Return the [X, Y] coordinate for the center point of the cell that contains the specified text.  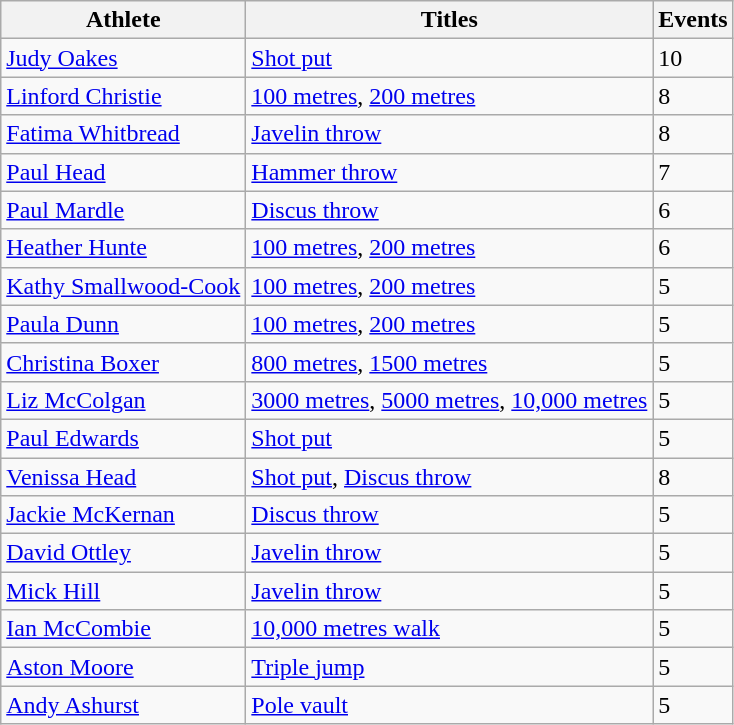
Aston Moore [124, 667]
Paul Head [124, 172]
Andy Ashurst [124, 705]
David Ottley [124, 553]
Liz McColgan [124, 400]
Judy Oakes [124, 58]
Linford Christie [124, 96]
Hammer throw [450, 172]
800 metres, 1500 metres [450, 362]
Pole vault [450, 705]
Paul Mardle [124, 210]
Venissa Head [124, 477]
3000 metres, 5000 metres, 10,000 metres [450, 400]
Ian McCombie [124, 629]
10,000 metres walk [450, 629]
Fatima Whitbread [124, 134]
Mick Hill [124, 591]
Paula Dunn [124, 324]
Shot put, Discus throw [450, 477]
Paul Edwards [124, 438]
Kathy Smallwood-Cook [124, 286]
Heather Hunte [124, 248]
Jackie McKernan [124, 515]
Christina Boxer [124, 362]
Athlete [124, 20]
Triple jump [450, 667]
7 [693, 172]
Titles [450, 20]
10 [693, 58]
Events [693, 20]
